Return (X, Y) of the center of cell containing provided text 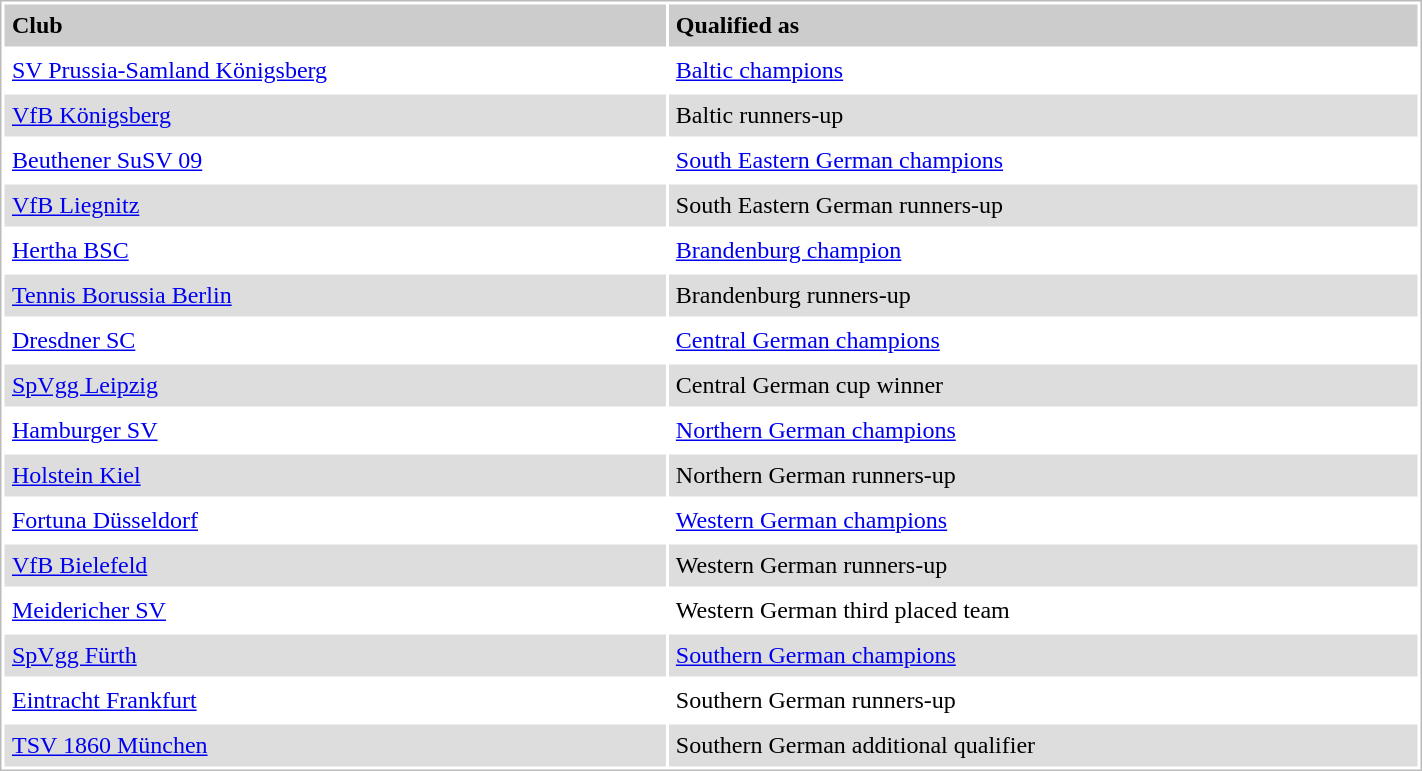
Brandenburg runners-up (1042, 295)
Western German champions (1042, 521)
Hamburger SV (334, 431)
SpVgg Fürth (334, 655)
SpVgg Leipzig (334, 385)
Club (334, 25)
Baltic runners-up (1042, 115)
Tennis Borussia Berlin (334, 295)
Fortuna Düsseldorf (334, 521)
Dresdner SC (334, 341)
South Eastern German champions (1042, 161)
Northern German runners-up (1042, 475)
Western German third placed team (1042, 611)
Brandenburg champion (1042, 251)
Holstein Kiel (334, 475)
Western German runners-up (1042, 565)
Eintracht Frankfurt (334, 701)
Southern German champions (1042, 655)
Meidericher SV (334, 611)
Central German champions (1042, 341)
Qualified as (1042, 25)
VfB Liegnitz (334, 205)
Beuthener SuSV 09 (334, 161)
South Eastern German runners-up (1042, 205)
Baltic champions (1042, 71)
VfB Königsberg (334, 115)
VfB Bielefeld (334, 565)
SV Prussia-Samland Königsberg (334, 71)
Central German cup winner (1042, 385)
Northern German champions (1042, 431)
Hertha BSC (334, 251)
TSV 1860 München (334, 745)
Southern German additional qualifier (1042, 745)
Southern German runners-up (1042, 701)
